Extract the [x, y] coordinate from the center of the cell holding the provided text.  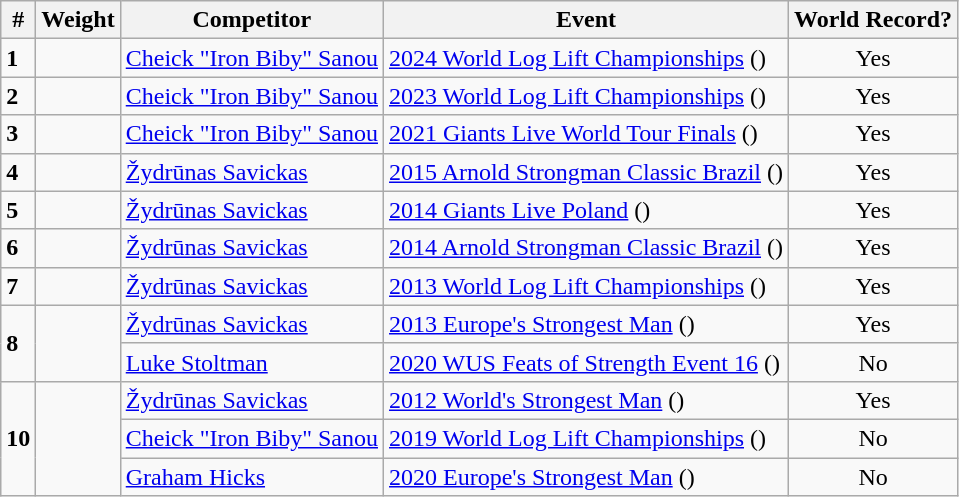
Luke Stoltman [252, 362]
2023 World Log Lift Championships () [586, 96]
1 [18, 58]
6 [18, 248]
2012 World's Strongest Man () [586, 400]
2014 Arnold Strongman Classic Brazil () [586, 248]
2 [18, 96]
8 [18, 343]
Graham Hicks [252, 477]
7 [18, 286]
2019 World Log Lift Championships () [586, 438]
2021 Giants Live World Tour Finals () [586, 134]
2013 World Log Lift Championships () [586, 286]
World Record? [874, 20]
10 [18, 438]
Event [586, 20]
3 [18, 134]
2020 WUS Feats of Strength Event 16 () [586, 362]
2020 Europe's Strongest Man () [586, 477]
# [18, 20]
2013 Europe's Strongest Man () [586, 324]
4 [18, 172]
Weight [78, 20]
2024 World Log Lift Championships () [586, 58]
5 [18, 210]
2015 Arnold Strongman Classic Brazil () [586, 172]
2014 Giants Live Poland () [586, 210]
Competitor [252, 20]
